Detect which cell encompasses the target text, then output its (x, y) center coordinate. 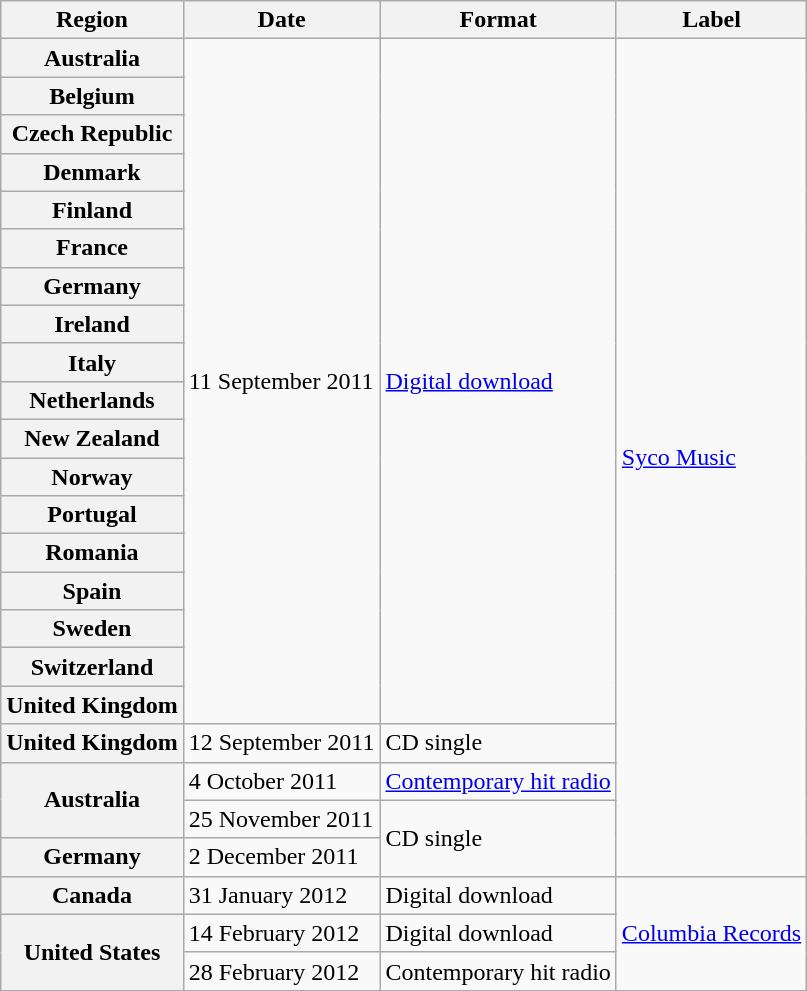
Date (282, 20)
Denmark (92, 172)
Canada (92, 895)
Syco Music (711, 458)
4 October 2011 (282, 781)
Belgium (92, 96)
31 January 2012 (282, 895)
Switzerland (92, 667)
Czech Republic (92, 134)
New Zealand (92, 438)
United States (92, 952)
Finland (92, 210)
11 September 2011 (282, 382)
Region (92, 20)
Norway (92, 477)
Spain (92, 591)
Romania (92, 553)
Portugal (92, 515)
12 September 2011 (282, 743)
2 December 2011 (282, 857)
Format (498, 20)
28 February 2012 (282, 971)
Sweden (92, 629)
Ireland (92, 324)
Netherlands (92, 400)
France (92, 248)
25 November 2011 (282, 819)
Italy (92, 362)
Label (711, 20)
Columbia Records (711, 933)
14 February 2012 (282, 933)
